From the cell containing the given text, extract its center point as [x, y] coordinate. 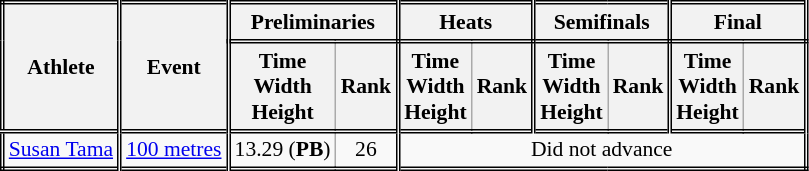
Athlete [60, 67]
Event [174, 67]
Final [738, 22]
Heats [466, 22]
Semifinals [602, 22]
100 metres [174, 150]
Preliminaries [313, 22]
26 [367, 150]
13.29 (PB) [282, 150]
Susan Tama [60, 150]
Did not advance [602, 150]
